Find where the given text appears and provide that cell's center as [x, y] coordinate. 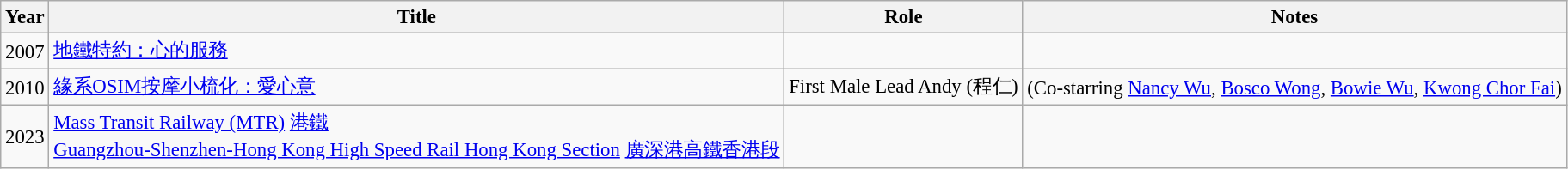
緣系OSIM按摩小梳化：愛心意 [416, 88]
2023 [25, 137]
Mass Transit Railway (MTR) 港鐵Guangzhou-Shenzhen-Hong Kong High Speed Rail Hong Kong Section 廣深港高鐵香港段 [416, 137]
Year [25, 17]
2007 [25, 51]
Title [416, 17]
Notes [1294, 17]
First Male Lead Andy (程仁) [903, 88]
Role [903, 17]
地鐵特約：心的服務 [416, 51]
(Co-starring Nancy Wu, Bosco Wong, Bowie Wu, Kwong Chor Fai) [1294, 88]
2010 [25, 88]
